Pinpoint the cell where the given text exists, returning its (X, Y) midpoint coordinate. 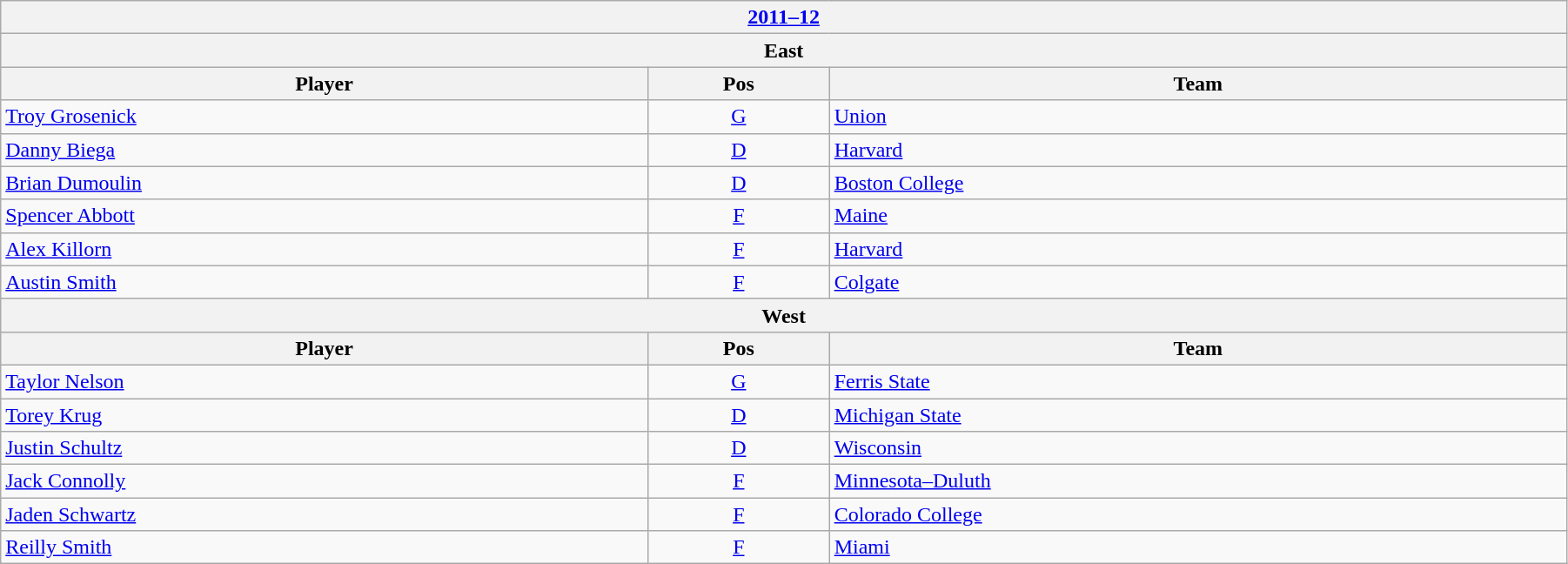
Torey Krug (325, 415)
Colgate (1197, 282)
Taylor Nelson (325, 381)
Union (1197, 117)
Danny Biega (325, 150)
Jack Connolly (325, 481)
Reilly Smith (325, 547)
Spencer Abbott (325, 216)
Jaden Schwartz (325, 514)
Alex Killorn (325, 249)
Wisconsin (1197, 448)
2011–12 (784, 17)
Justin Schultz (325, 448)
Austin Smith (325, 282)
Maine (1197, 216)
Brian Dumoulin (325, 183)
Minnesota–Duluth (1197, 481)
West (784, 315)
Ferris State (1197, 381)
Boston College (1197, 183)
East (784, 50)
Colorado College (1197, 514)
Michigan State (1197, 415)
Miami (1197, 547)
Troy Grosenick (325, 117)
